Find where the given text appears and provide that cell's center as [X, Y] coordinate. 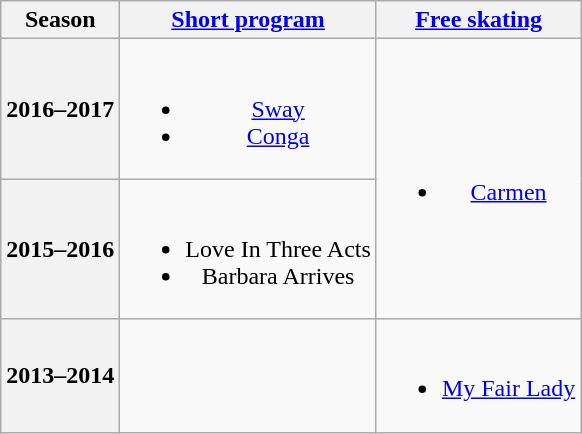
Free skating [478, 20]
Carmen [478, 179]
My Fair Lady [478, 376]
2016–2017 [60, 109]
2015–2016 [60, 249]
Love In Three ActsBarbara Arrives [248, 249]
Season [60, 20]
Short program [248, 20]
2013–2014 [60, 376]
Sway Conga [248, 109]
